Locate the cell with the specified text and output its [x, y] center coordinate. 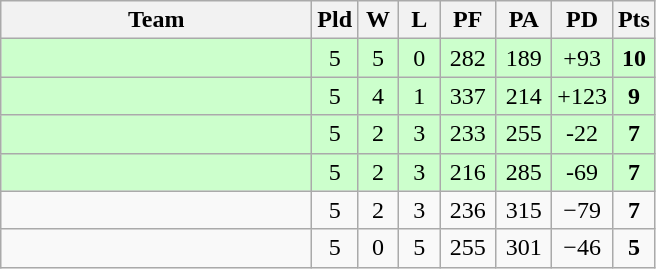
-69 [582, 172]
Pld [335, 20]
315 [524, 210]
1 [420, 96]
337 [468, 96]
214 [524, 96]
PD [582, 20]
285 [524, 172]
233 [468, 134]
10 [634, 58]
-22 [582, 134]
301 [524, 248]
PA [524, 20]
+123 [582, 96]
+93 [582, 58]
Team [156, 20]
236 [468, 210]
189 [524, 58]
PF [468, 20]
282 [468, 58]
L [420, 20]
−46 [582, 248]
9 [634, 96]
216 [468, 172]
W [378, 20]
Pts [634, 20]
−79 [582, 210]
4 [378, 96]
